Pinpoint the cell where the given text exists, returning its (X, Y) midpoint coordinate. 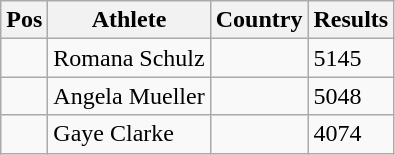
Country (259, 20)
5145 (351, 58)
Angela Mueller (129, 96)
Pos (24, 20)
Results (351, 20)
5048 (351, 96)
Gaye Clarke (129, 134)
Athlete (129, 20)
4074 (351, 134)
Romana Schulz (129, 58)
